Return the (X, Y) coordinate for the center point of the cell that contains the specified text.  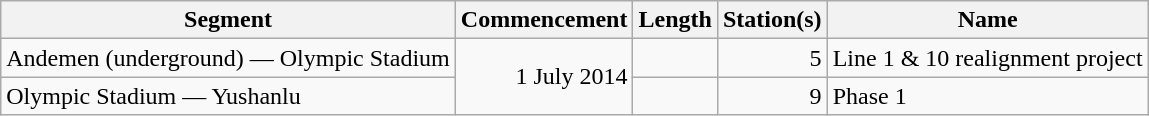
5 (772, 58)
Name (988, 20)
Commencement (544, 20)
Length (675, 20)
Line 1 & 10 realignment project (988, 58)
Andemen (underground) — Olympic Stadium (228, 58)
Olympic Stadium — Yushanlu (228, 96)
1 July 2014 (544, 77)
Segment (228, 20)
9 (772, 96)
Phase 1 (988, 96)
Station(s) (772, 20)
